Locate the cell with the specified text and output its (X, Y) center coordinate. 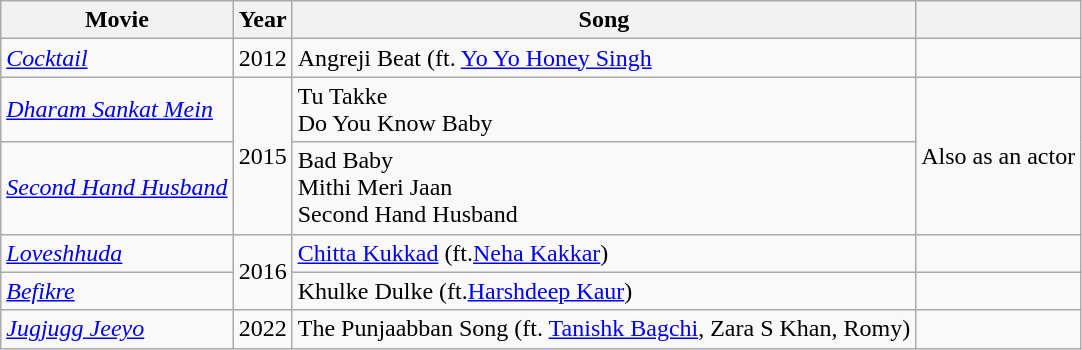
Loveshhuda (117, 253)
Jugjugg Jeeyo (117, 329)
Tu TakkeDo You Know Baby (604, 110)
Befikre (117, 291)
Angreji Beat (ft. Yo Yo Honey Singh (604, 58)
The Punjaabban Song (ft. Tanishk Bagchi, Zara S Khan, Romy) (604, 329)
2022 (262, 329)
Song (604, 20)
Also as an actor (998, 156)
Movie (117, 20)
2016 (262, 272)
2015 (262, 156)
Bad Baby Mithi Meri JaanSecond Hand Husband (604, 188)
Khulke Dulke (ft.Harshdeep Kaur) (604, 291)
Second Hand Husband (117, 188)
Year (262, 20)
Dharam Sankat Mein (117, 110)
Cocktail (117, 58)
Chitta Kukkad (ft.Neha Kakkar) (604, 253)
2012 (262, 58)
